Output the (X, Y) coordinate of the center of the cell containing the given text.  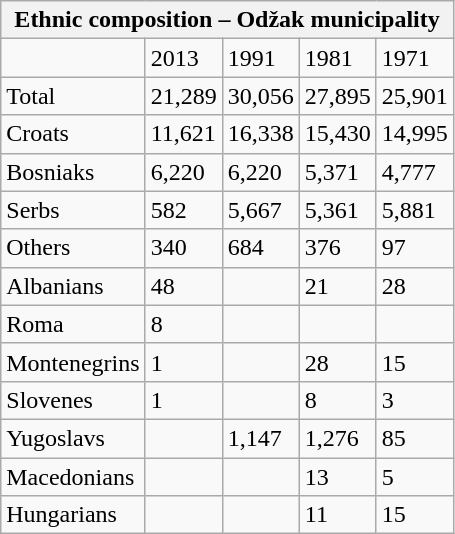
Yugoslavs (73, 438)
11 (338, 515)
13 (338, 477)
Total (73, 96)
Bosniaks (73, 172)
376 (338, 248)
16,338 (260, 134)
1991 (260, 58)
684 (260, 248)
Roma (73, 324)
Albanians (73, 286)
27,895 (338, 96)
Slovenes (73, 400)
2013 (184, 58)
4,777 (414, 172)
97 (414, 248)
30,056 (260, 96)
5 (414, 477)
1,147 (260, 438)
5,371 (338, 172)
5,667 (260, 210)
11,621 (184, 134)
Ethnic composition – Odžak municipality (228, 20)
Montenegrins (73, 362)
1,276 (338, 438)
14,995 (414, 134)
5,361 (338, 210)
5,881 (414, 210)
Serbs (73, 210)
1981 (338, 58)
15,430 (338, 134)
48 (184, 286)
340 (184, 248)
Croats (73, 134)
25,901 (414, 96)
21,289 (184, 96)
3 (414, 400)
Macedonians (73, 477)
582 (184, 210)
Hungarians (73, 515)
Others (73, 248)
21 (338, 286)
1971 (414, 58)
85 (414, 438)
